Extract the [X, Y] coordinate from the center of the cell holding the provided text.  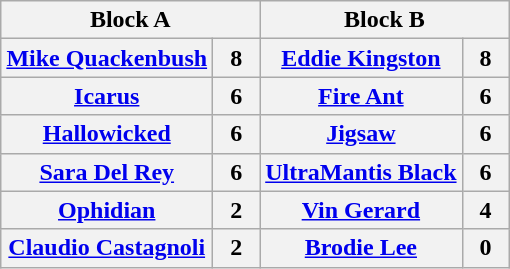
Block B [384, 20]
Hallowicked [107, 134]
4 [486, 210]
0 [486, 248]
Ophidian [107, 210]
Claudio Castagnoli [107, 248]
Brodie Lee [361, 248]
Mike Quackenbush [107, 58]
Block A [130, 20]
Vin Gerard [361, 210]
Fire Ant [361, 96]
Icarus [107, 96]
Jigsaw [361, 134]
Sara Del Rey [107, 172]
UltraMantis Black [361, 172]
Eddie Kingston [361, 58]
